Locate the cell with the specified text and output its (x, y) center coordinate. 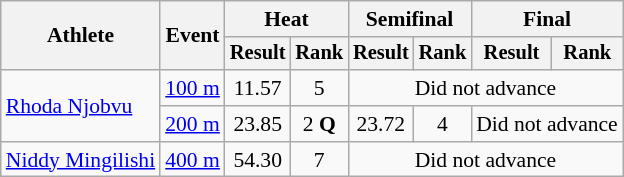
Athlete (80, 36)
100 m (192, 88)
23.72 (381, 124)
23.85 (258, 124)
Rhoda Njobvu (80, 106)
Final (547, 19)
200 m (192, 124)
5 (319, 88)
4 (443, 124)
Heat (286, 19)
2 Q (319, 124)
11.57 (258, 88)
Semifinal (410, 19)
Event (192, 36)
